Detect which cell encompasses the target text, then output its [X, Y] center coordinate. 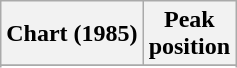
Peakposition [189, 34]
Chart (1985) [72, 34]
